Determine the [x, y] coordinate at the center of the cell enclosing the given text.  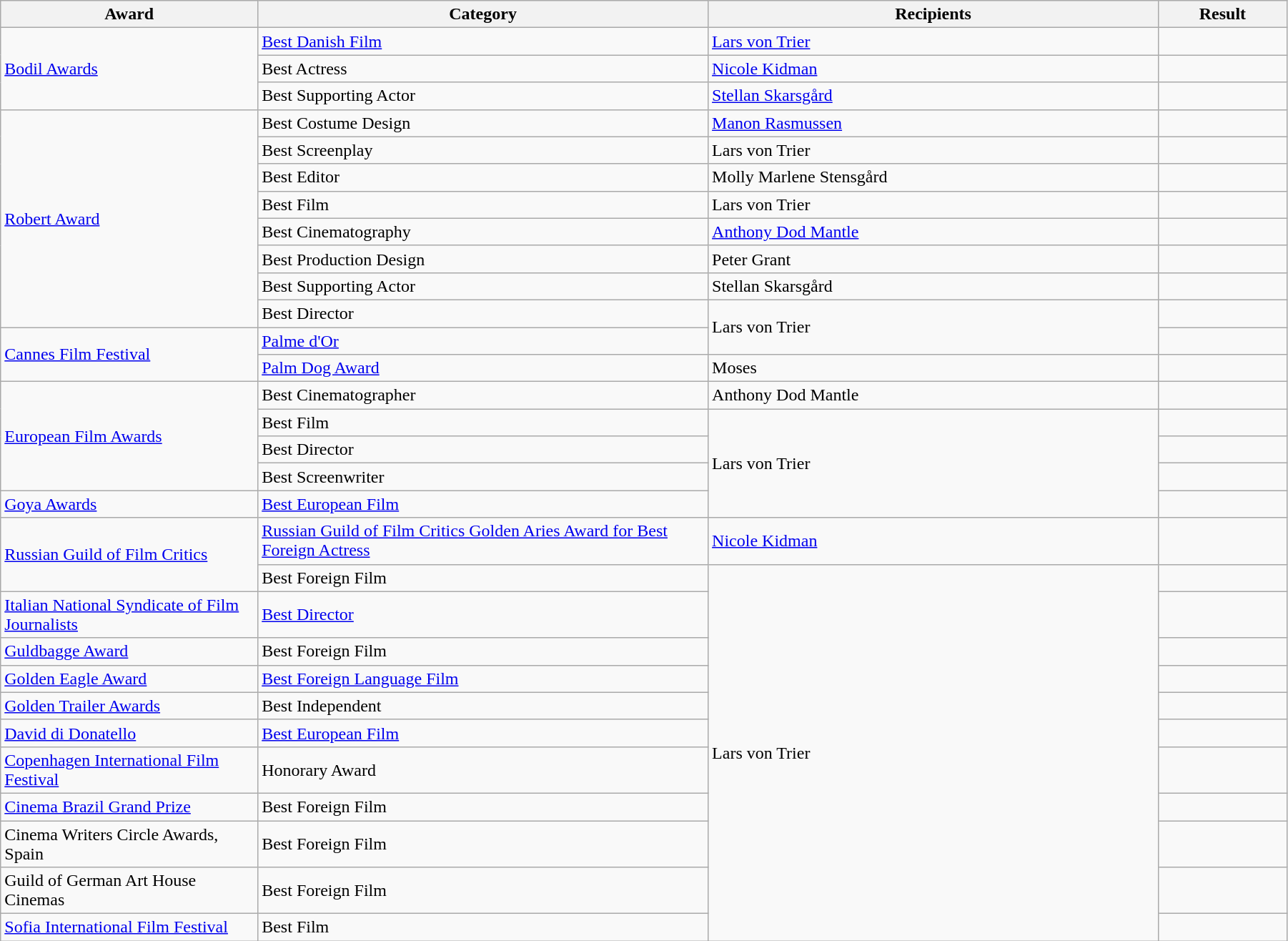
Palm Dog Award [483, 368]
Best Actress [483, 69]
Best Foreign Language Film [483, 679]
Molly Marlene Stensgård [933, 177]
Category [483, 14]
Sofia International Film Festival [129, 927]
Peter Grant [933, 259]
Best Production Design [483, 259]
Russian Guild of Film Critics Golden Aries Award for Best Foreign Actress [483, 541]
Result [1222, 14]
Best Danish Film [483, 41]
Italian National Syndicate of Film Journalists [129, 615]
Award [129, 14]
Best Editor [483, 177]
Cannes Film Festival [129, 355]
Best Cinematographer [483, 395]
Best Cinematography [483, 232]
Copenhagen International Film Festival [129, 769]
Honorary Award [483, 769]
Recipients [933, 14]
Moses [933, 368]
Russian Guild of Film Critics [129, 555]
Bodil Awards [129, 69]
Goya Awards [129, 504]
Palme d'Or [483, 341]
Guldbagge Award [129, 651]
Golden Eagle Award [129, 679]
Best Screenplay [483, 150]
Robert Award [129, 218]
Guild of German Art House Cinemas [129, 891]
Best Screenwriter [483, 477]
Manon Rasmussen [933, 123]
Best Costume Design [483, 123]
Best Independent [483, 706]
European Film Awards [129, 436]
Golden Trailer Awards [129, 706]
David di Donatello [129, 733]
Cinema Writers Circle Awards, Spain [129, 844]
Cinema Brazil Grand Prize [129, 807]
